Return (X, Y) of the center of cell containing provided text 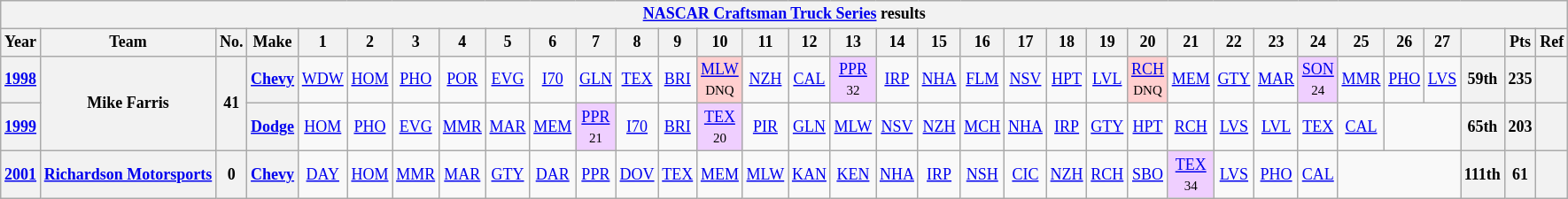
Year (21, 42)
TEX20 (720, 127)
Mike Farris (128, 103)
16 (982, 42)
No. (232, 42)
25 (1361, 42)
NSH (982, 174)
12 (810, 42)
27 (1442, 42)
19 (1107, 42)
203 (1520, 127)
2 (370, 42)
Make (273, 42)
SBO (1148, 174)
3 (416, 42)
1 (322, 42)
POR (462, 80)
0 (232, 174)
PPR (596, 174)
DAR (553, 174)
FLM (982, 80)
WDW (322, 80)
Dodge (273, 127)
PPR21 (596, 127)
10 (720, 42)
41 (232, 103)
9 (678, 42)
11 (765, 42)
PPR32 (852, 80)
23 (1277, 42)
20 (1148, 42)
59th (1483, 80)
4 (462, 42)
22 (1234, 42)
21 (1191, 42)
Ref (1552, 42)
235 (1520, 80)
Team (128, 42)
NASCAR Craftsman Truck Series results (785, 14)
Richardson Motorsports (128, 174)
6 (553, 42)
1999 (21, 127)
MCH (982, 127)
18 (1067, 42)
61 (1520, 174)
111th (1483, 174)
KAN (810, 174)
26 (1405, 42)
17 (1026, 42)
5 (508, 42)
15 (939, 42)
SON24 (1318, 80)
TEX34 (1191, 174)
DAY (322, 174)
Pts (1520, 42)
KEN (852, 174)
MLWDNQ (720, 80)
8 (637, 42)
1998 (21, 80)
PIR (765, 127)
65th (1483, 127)
14 (897, 42)
24 (1318, 42)
DOV (637, 174)
CIC (1026, 174)
13 (852, 42)
2001 (21, 174)
7 (596, 42)
RCHDNQ (1148, 80)
